Locate the cell with the specified text and output its (x, y) center coordinate. 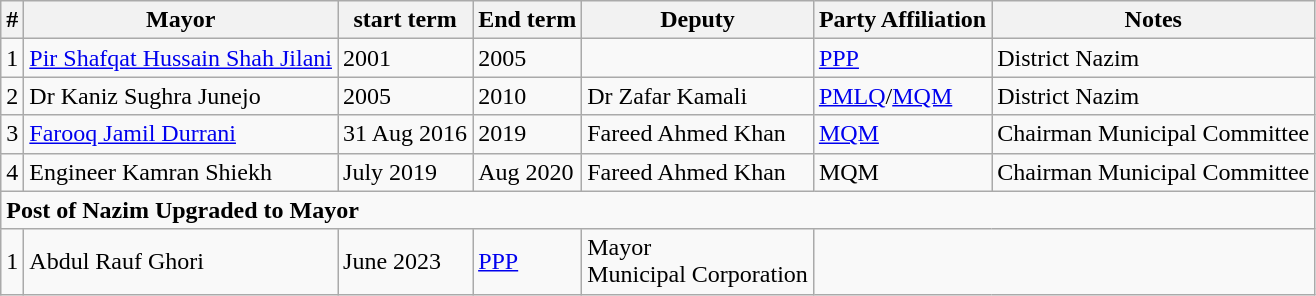
2 (12, 96)
Abdul Rauf Ghori (181, 262)
Engineer Kamran Shiekh (181, 172)
July 2019 (406, 172)
Mayor (181, 20)
31 Aug 2016 (406, 134)
4 (12, 172)
June 2023 (406, 262)
2019 (528, 134)
Farooq Jamil Durrani (181, 134)
Aug 2020 (528, 172)
Notes (1154, 20)
2001 (406, 58)
2010 (528, 96)
Dr Kaniz Sughra Junejo (181, 96)
start term (406, 20)
MayorMunicipal Corporation (698, 262)
PMLQ/MQM (902, 96)
3 (12, 134)
Party Affiliation (902, 20)
Pir Shafqat Hussain Shah Jilani (181, 58)
# (12, 20)
End term (528, 20)
Deputy (698, 20)
Dr Zafar Kamali (698, 96)
Post of Nazim Upgraded to Mayor (658, 210)
